Provide the [X, Y] coordinate of the cell's center where the given text is located.  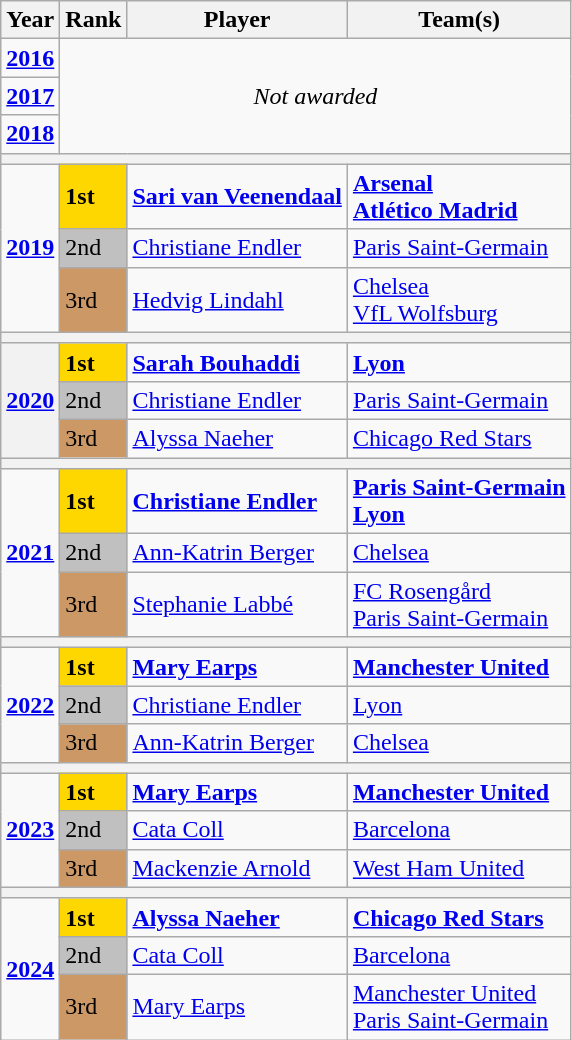
Paris Saint-Germain Lyon [459, 502]
Rank [94, 20]
West Ham United [459, 868]
Hedvig Lindahl [237, 300]
Stephanie Labbé [237, 604]
Team(s) [459, 20]
Chelsea VfL Wolfsburg [459, 300]
Mackenzie Arnold [237, 868]
Manchester United Paris Saint-Germain [459, 1006]
2019 [30, 248]
Arsenal Atlético Madrid [459, 196]
2016 [30, 58]
Sarah Bouhaddi [237, 362]
Sari van Veenendaal [237, 196]
Year [30, 20]
Player [237, 20]
2020 [30, 400]
2018 [30, 134]
2017 [30, 96]
2023 [30, 830]
Not awarded [316, 96]
2024 [30, 968]
2021 [30, 553]
FC Rosengård Paris Saint-Germain [459, 604]
2022 [30, 705]
